Pinpoint the cell where the given text exists, returning its (x, y) midpoint coordinate. 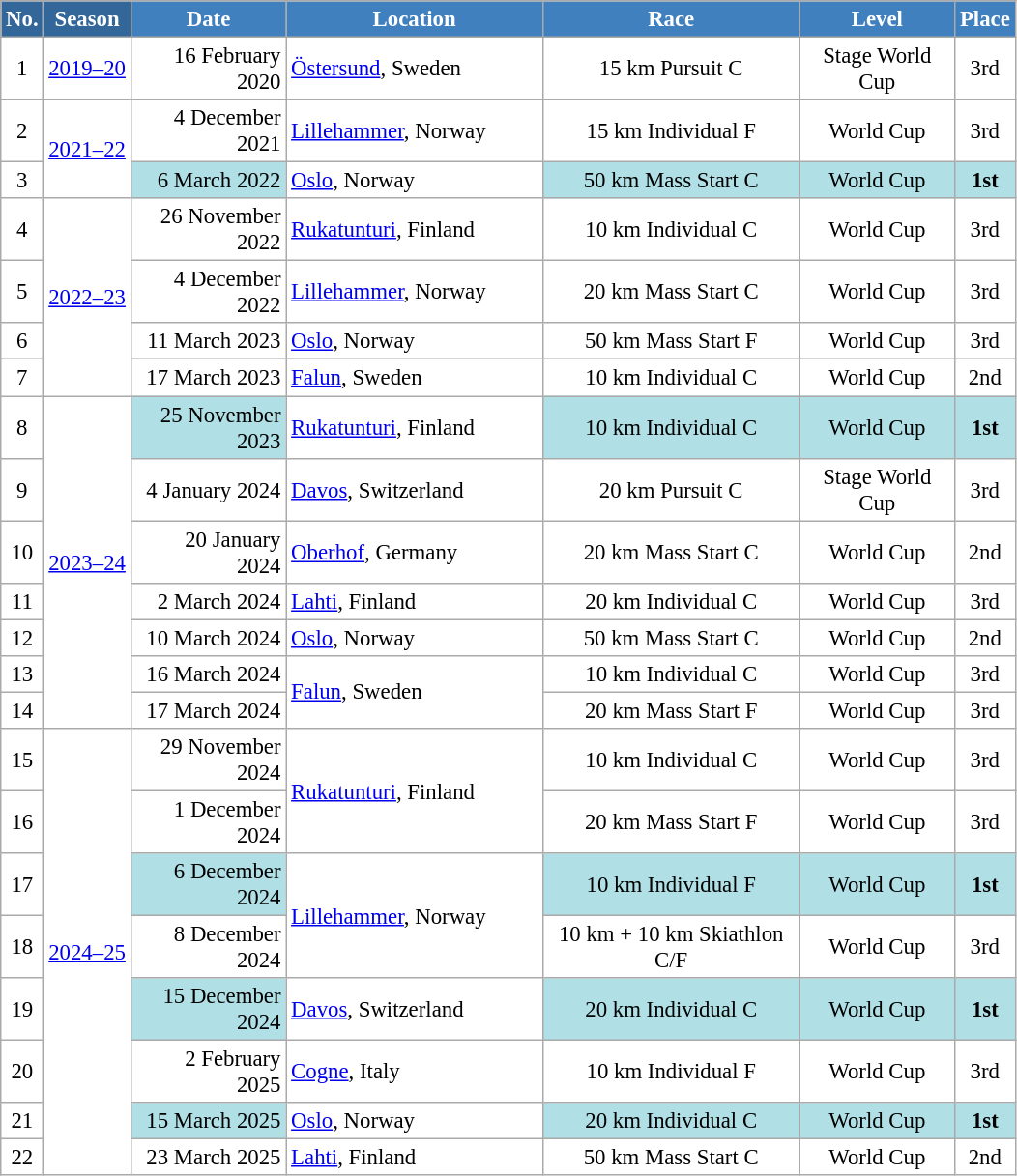
4 (22, 230)
2 (22, 131)
21 (22, 1121)
20 January 2024 (209, 553)
20 km Pursuit C (671, 489)
2 February 2025 (209, 1073)
11 (22, 601)
10 km + 10 km Skiathlon C/F (671, 947)
2021–22 (87, 149)
14 (22, 710)
13 (22, 674)
20 (22, 1073)
1 (22, 70)
Level (878, 19)
5 (22, 292)
11 March 2023 (209, 341)
15 December 2024 (209, 1009)
Season (87, 19)
23 March 2025 (209, 1158)
Location (415, 19)
50 km Mass Start F (671, 341)
4 December 2021 (209, 131)
4 December 2022 (209, 292)
16 February 2020 (209, 70)
15 km Individual F (671, 131)
29 November 2024 (209, 760)
Place (985, 19)
Race (671, 19)
25 November 2023 (209, 427)
15 March 2025 (209, 1121)
17 March 2024 (209, 710)
2019–20 (87, 70)
6 December 2024 (209, 885)
2024–25 (87, 953)
2022–23 (87, 297)
1 December 2024 (209, 821)
10 March 2024 (209, 638)
8 December 2024 (209, 947)
15 (22, 760)
16 (22, 821)
17 (22, 885)
No. (22, 19)
6 March 2022 (209, 181)
12 (22, 638)
15 km Pursuit C (671, 70)
Cogne, Italy (415, 1073)
Date (209, 19)
17 March 2023 (209, 378)
8 (22, 427)
19 (22, 1009)
9 (22, 489)
2023–24 (87, 562)
22 (22, 1158)
6 (22, 341)
2 March 2024 (209, 601)
4 January 2024 (209, 489)
Oberhof, Germany (415, 553)
7 (22, 378)
3 (22, 181)
10 (22, 553)
Östersund, Sweden (415, 70)
26 November 2022 (209, 230)
16 March 2024 (209, 674)
18 (22, 947)
